Output the (X, Y) coordinate of the center of the cell containing the given text.  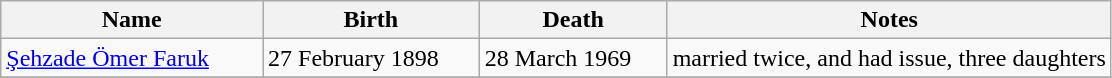
Name (132, 20)
Death (573, 20)
Şehzade Ömer Faruk (132, 58)
27 February 1898 (372, 58)
married twice, and had issue, three daughters (889, 58)
Notes (889, 20)
28 March 1969 (573, 58)
Birth (372, 20)
